Return the [X, Y] coordinate for the center point of the cell that contains the specified text.  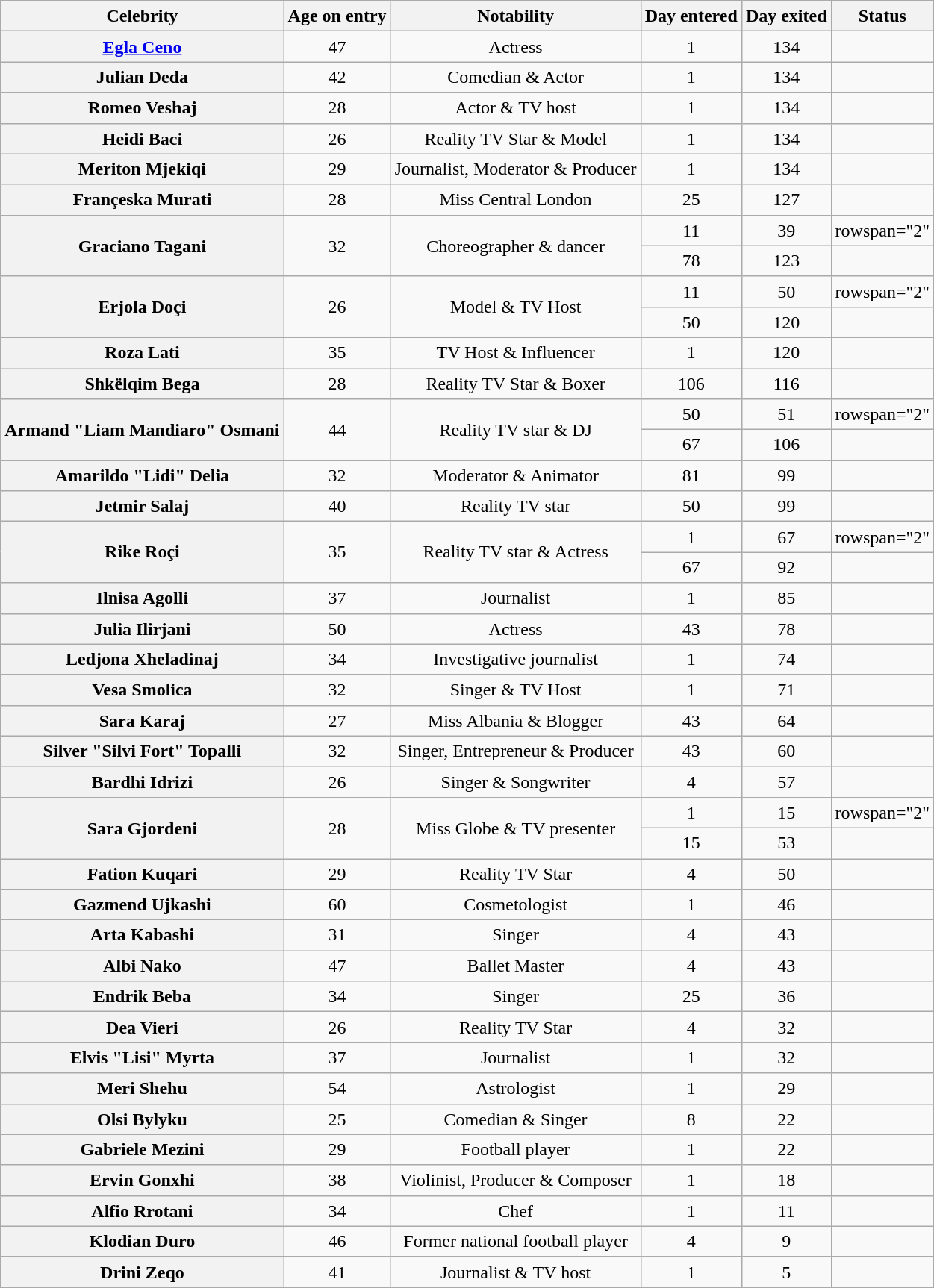
Journalist, Moderator & Producer [515, 169]
Graciano Tagani [142, 246]
Heidi Baci [142, 139]
Drini Zeqo [142, 1272]
41 [337, 1272]
Klodian Duro [142, 1242]
Albi Nako [142, 966]
Dea Vieri [142, 1027]
Sara Karaj [142, 721]
116 [786, 384]
Silver "Silvi Fort" Topalli [142, 751]
Singer & TV Host [515, 690]
Egla Ceno [142, 46]
Rike Roçi [142, 552]
Ledjona Xheladinaj [142, 660]
Actor & TV host [515, 107]
Meri Shehu [142, 1088]
Reality TV star & Actress [515, 552]
18 [786, 1181]
Julian Deda [142, 78]
Arta Kabashi [142, 936]
Elvis "Lisi" Myrta [142, 1058]
Julia Ilirjani [142, 628]
Miss Globe & TV presenter [515, 828]
Astrologist [515, 1088]
127 [786, 200]
Ballet Master [515, 966]
39 [786, 230]
85 [786, 598]
9 [786, 1242]
Day exited [786, 16]
51 [786, 415]
Moderator & Animator [515, 476]
Miss Albania & Blogger [515, 721]
Chef [515, 1210]
Day entered [691, 16]
53 [786, 843]
Reality TV star & DJ [515, 430]
Notability [515, 16]
57 [786, 782]
Age on entry [337, 16]
Football player [515, 1149]
Former national football player [515, 1242]
Reality TV Star & Boxer [515, 384]
Meriton Mjekiqi [142, 169]
71 [786, 690]
Sara Gjordeni [142, 828]
Gazmend Ujkashi [142, 904]
54 [337, 1088]
Violinist, Producer & Composer [515, 1181]
44 [337, 430]
74 [786, 660]
Amarildo "Lidi" Delia [142, 476]
Françeska Murati [142, 200]
Roza Lati [142, 352]
42 [337, 78]
27 [337, 721]
Gabriele Mezini [142, 1149]
Fation Kuqari [142, 873]
Shkëlqim Bega [142, 384]
Miss Central London [515, 200]
Reality TV Star & Model [515, 139]
Comedian & Actor [515, 78]
92 [786, 567]
Celebrity [142, 16]
Singer & Songwriter [515, 782]
Olsi Bylyku [142, 1119]
40 [337, 506]
Vesa Smolica [142, 690]
Ervin Gonxhi [142, 1181]
Alfio Rrotani [142, 1210]
TV Host & Influencer [515, 352]
Singer, Entrepreneur & Producer [515, 751]
Jetmir Salaj [142, 506]
Erjola Doçi [142, 307]
Endrik Beba [142, 997]
31 [337, 936]
64 [786, 721]
Journalist & TV host [515, 1272]
Status [882, 16]
81 [691, 476]
Comedian & Singer [515, 1119]
38 [337, 1181]
Investigative journalist [515, 660]
Choreographer & dancer [515, 246]
5 [786, 1272]
Ilnisa Agolli [142, 598]
Reality TV star [515, 506]
Armand "Liam Mandiaro" Osmani [142, 430]
Romeo Veshaj [142, 107]
Cosmetologist [515, 904]
36 [786, 997]
Model & TV Host [515, 307]
123 [786, 261]
8 [691, 1119]
Bardhi Idrizi [142, 782]
